Provide the [X, Y] coordinate of the cell's center where the given text is located.  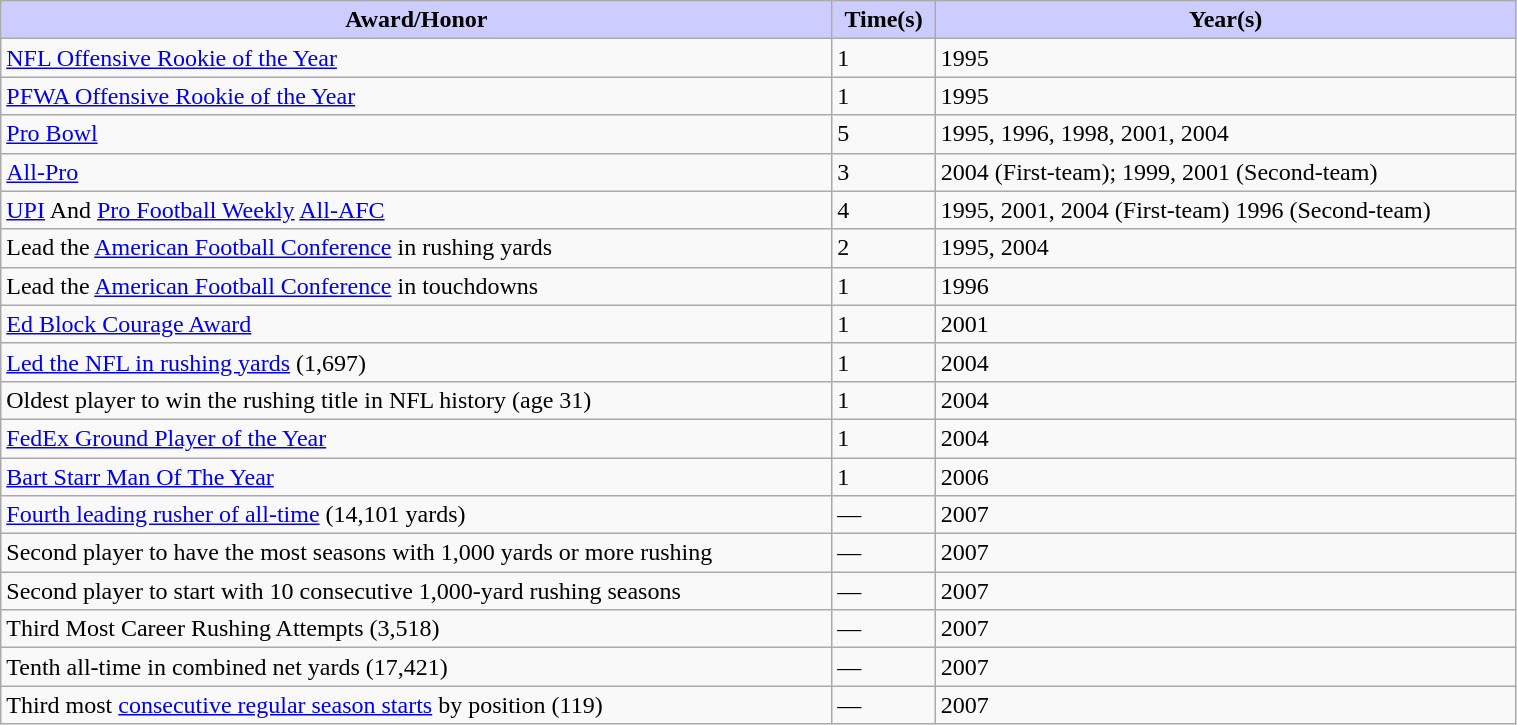
2006 [1226, 477]
Ed Block Courage Award [416, 324]
Pro Bowl [416, 134]
Lead the American Football Conference in touchdowns [416, 286]
All-Pro [416, 172]
Third most consecutive regular season starts by position (119) [416, 705]
2001 [1226, 324]
Second player to have the most seasons with 1,000 yards or more rushing [416, 553]
1995, 1996, 1998, 2001, 2004 [1226, 134]
Lead the American Football Conference in rushing yards [416, 248]
1995, 2004 [1226, 248]
3 [884, 172]
1995, 2001, 2004 (First-team) 1996 (Second-team) [1226, 210]
UPI And Pro Football Weekly All-AFC [416, 210]
Tenth all-time in combined net yards (17,421) [416, 667]
5 [884, 134]
FedEx Ground Player of the Year [416, 438]
NFL Offensive Rookie of the Year [416, 58]
Oldest player to win the rushing title in NFL history (age 31) [416, 400]
Time(s) [884, 20]
2 [884, 248]
Year(s) [1226, 20]
Second player to start with 10 consecutive 1,000-yard rushing seasons [416, 591]
PFWA Offensive Rookie of the Year [416, 96]
1996 [1226, 286]
Award/Honor [416, 20]
Third Most Career Rushing Attempts (3,518) [416, 629]
Bart Starr Man Of The Year [416, 477]
2004 (First-team); 1999, 2001 (Second-team) [1226, 172]
Fourth leading rusher of all-time (14,101 yards) [416, 515]
Led the NFL in rushing yards (1,697) [416, 362]
4 [884, 210]
